From the cell containing the given text, extract its center point as (X, Y) coordinate. 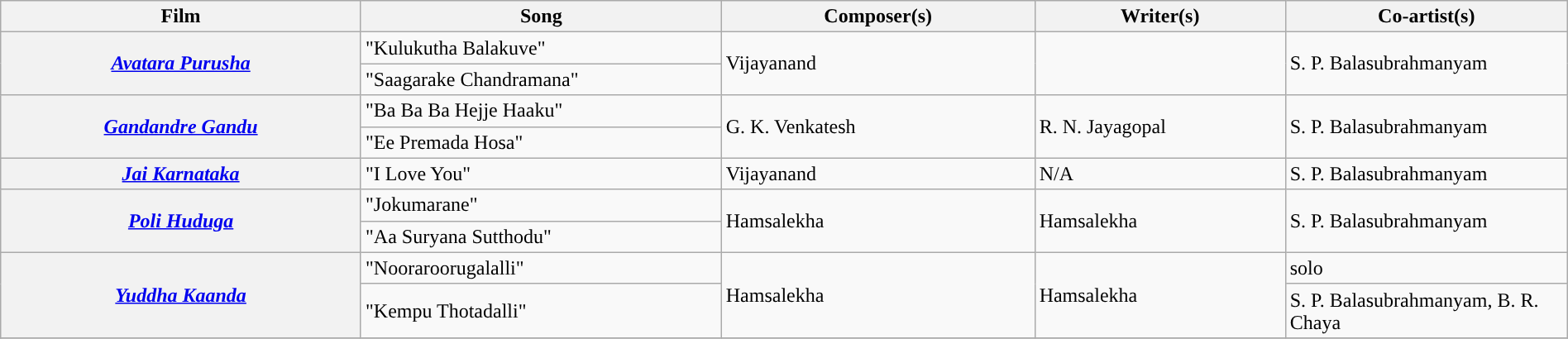
Composer(s) (878, 17)
Avatara Purusha (181, 64)
Song (541, 17)
"Kulukutha Balakuve" (541, 48)
"Aa Suryana Sutthodu" (541, 236)
Yuddha Kaanda (181, 294)
"Ee Premada Hosa" (541, 142)
"I Love You" (541, 174)
"Kempu Thotadalli" (541, 311)
Film (181, 17)
Poli Huduga (181, 221)
"Ba Ba Ba Hejje Haaku" (541, 111)
Writer(s) (1159, 17)
"Nooraroorugalalli" (541, 268)
"Saagarake Chandramana" (541, 79)
solo (1426, 268)
"Jokumarane" (541, 205)
S. P. Balasubrahmanyam, B. R. Chaya (1426, 311)
G. K. Venkatesh (878, 127)
Co-artist(s) (1426, 17)
R. N. Jayagopal (1159, 127)
N/A (1159, 174)
Jai Karnataka (181, 174)
Gandandre Gandu (181, 127)
